Locate the cell with the specified text and output its (x, y) center coordinate. 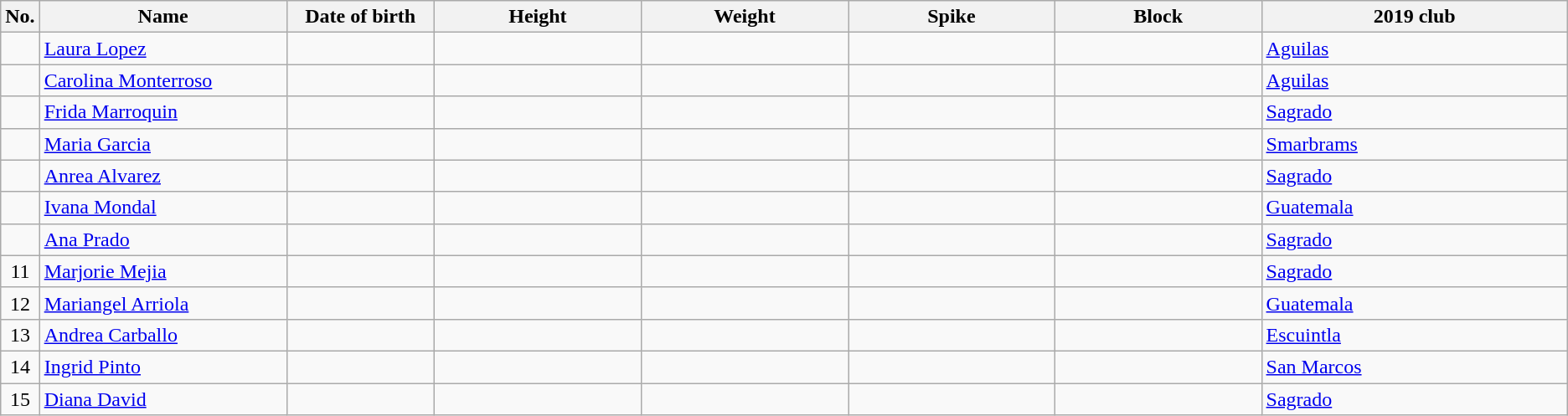
Laura Lopez (162, 49)
San Marcos (1414, 367)
Andrea Carballo (162, 335)
Maria Garcia (162, 144)
11 (20, 271)
2019 club (1414, 17)
Ivana Mondal (162, 208)
13 (20, 335)
Frida Marroquin (162, 112)
Height (538, 17)
15 (20, 399)
Block (1158, 17)
Diana David (162, 399)
Mariangel Arriola (162, 303)
Date of birth (360, 17)
Weight (744, 17)
No. (20, 17)
Marjorie Mejia (162, 271)
Carolina Monterroso (162, 80)
Anrea Alvarez (162, 176)
Escuintla (1414, 335)
Smarbrams (1414, 144)
Name (162, 17)
14 (20, 367)
12 (20, 303)
Spike (952, 17)
Ingrid Pinto (162, 367)
Ana Prado (162, 239)
